For the text-containing cell, return its midpoint in [x, y] coordinate format. 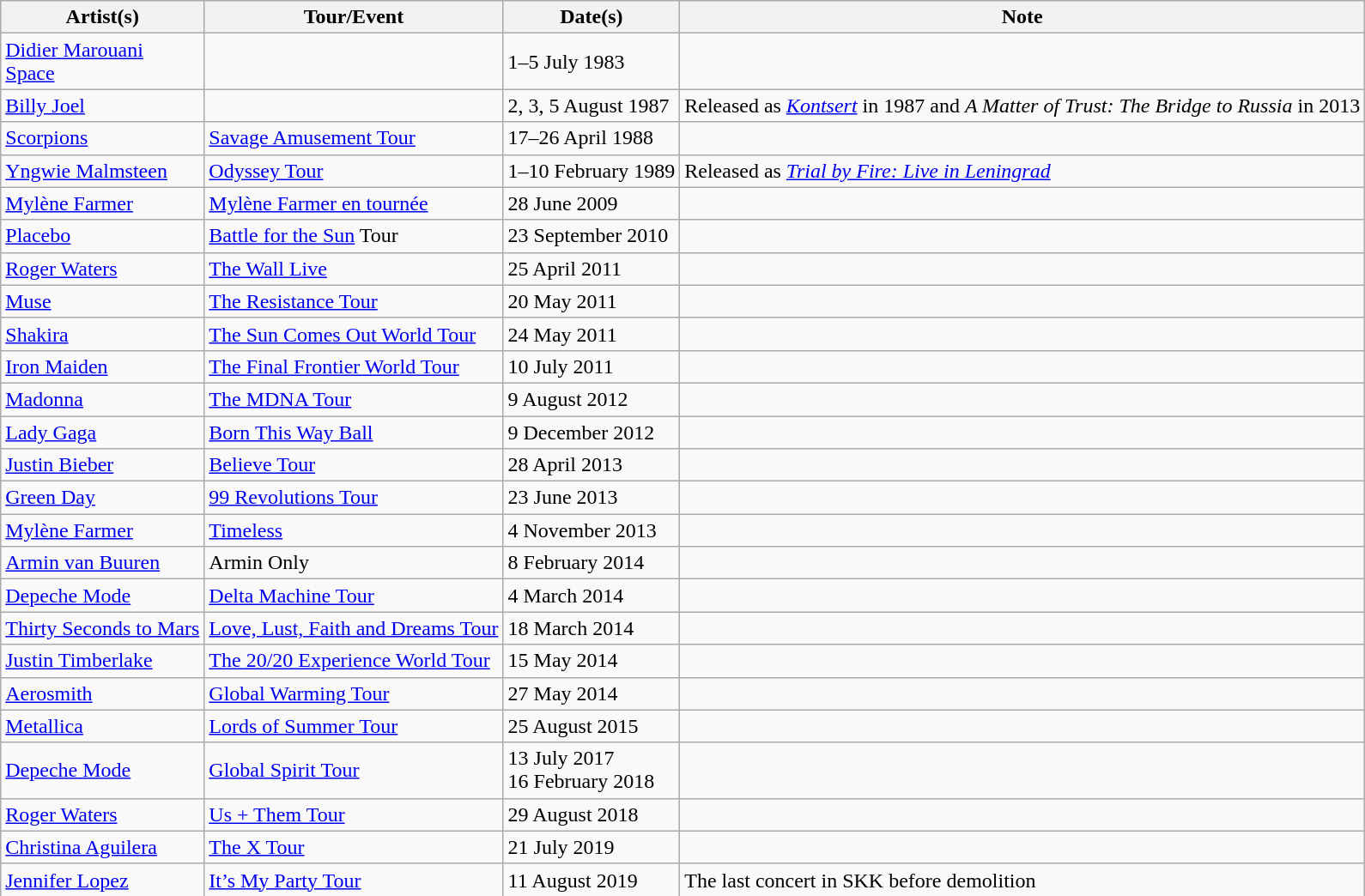
The Resistance Tour [354, 301]
Aerosmith [103, 693]
Delta Machine Tour [354, 596]
The last concert in SKK before demolition [1022, 880]
15 May 2014 [591, 661]
Love, Lust, Faith and Dreams Tour [354, 628]
27 May 2014 [591, 693]
Savage Amusement Tour [354, 138]
Battle for the Sun Tour [354, 236]
Lady Gaga [103, 432]
18 March 2014 [591, 628]
Shakira [103, 334]
20 May 2011 [591, 301]
Date(s) [591, 17]
Iron Maiden [103, 366]
Jennifer Lopez [103, 880]
Thirty Seconds to Mars [103, 628]
Scorpions [103, 138]
Justin Bieber [103, 465]
8 February 2014 [591, 563]
Released as Kontsert in 1987 and A Matter of Trust: The Bridge to Russia in 2013 [1022, 106]
11 August 2019 [591, 880]
25 August 2015 [591, 726]
23 June 2013 [591, 498]
Green Day [103, 498]
Odyssey Tour [354, 171]
9 August 2012 [591, 399]
The Wall Live [354, 269]
Born This Way Ball [354, 432]
Placebo [103, 236]
Muse [103, 301]
Global Warming Tour [354, 693]
10 July 2011 [591, 366]
23 September 2010 [591, 236]
Armin Only [354, 563]
17–26 April 1988 [591, 138]
Mylène Farmer en tournée [354, 203]
The Final Frontier World Tour [354, 366]
Released as Trial by Fire: Live in Leningrad [1022, 171]
Yngwie Malmsteen [103, 171]
The X Tour [354, 847]
Justin Timberlake [103, 661]
The 20/20 Experience World Tour [354, 661]
Lords of Summer Tour [354, 726]
Didier MarouaniSpace [103, 62]
It’s My Party Tour [354, 880]
The Sun Comes Out World Tour [354, 334]
28 April 2013 [591, 465]
2, 3, 5 August 1987 [591, 106]
Christina Aguilera [103, 847]
21 July 2019 [591, 847]
1–10 February 1989 [591, 171]
9 December 2012 [591, 432]
Timeless [354, 530]
Tour/Event [354, 17]
13 July 201716 February 2018 [591, 771]
Note [1022, 17]
Madonna [103, 399]
24 May 2011 [591, 334]
Metallica [103, 726]
Global Spirit Tour [354, 771]
29 August 2018 [591, 814]
Believe Tour [354, 465]
99 Revolutions Tour [354, 498]
1–5 July 1983 [591, 62]
Artist(s) [103, 17]
28 June 2009 [591, 203]
The MDNA Tour [354, 399]
4 November 2013 [591, 530]
Us + Them Tour [354, 814]
Armin van Buuren [103, 563]
Billy Joel [103, 106]
4 March 2014 [591, 596]
25 April 2011 [591, 269]
